Determine the (X, Y) coordinate at the center of the cell enclosing the given text.  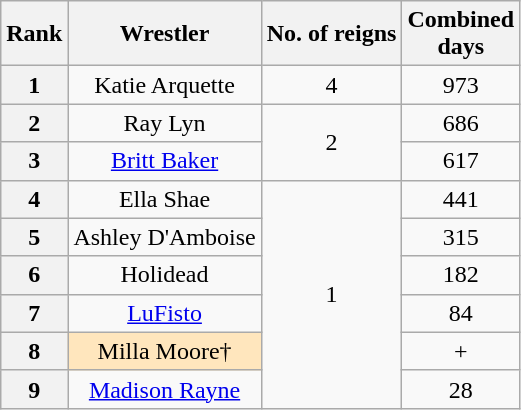
Madison Rayne (164, 389)
Rank (34, 34)
8 (34, 351)
7 (34, 313)
617 (461, 161)
973 (461, 85)
Katie Arquette (164, 85)
Wrestler (164, 34)
+ (461, 351)
9 (34, 389)
LuFisto (164, 313)
5 (34, 237)
686 (461, 123)
Ashley D'Amboise (164, 237)
Holidead (164, 275)
84 (461, 313)
No. of reigns (332, 34)
3 (34, 161)
Ray Lyn (164, 123)
Combineddays (461, 34)
441 (461, 199)
28 (461, 389)
Britt Baker (164, 161)
182 (461, 275)
6 (34, 275)
Milla Moore† (164, 351)
Ella Shae (164, 199)
315 (461, 237)
